Search for the cell housing the specified text and yield its (X, Y) center coordinate. 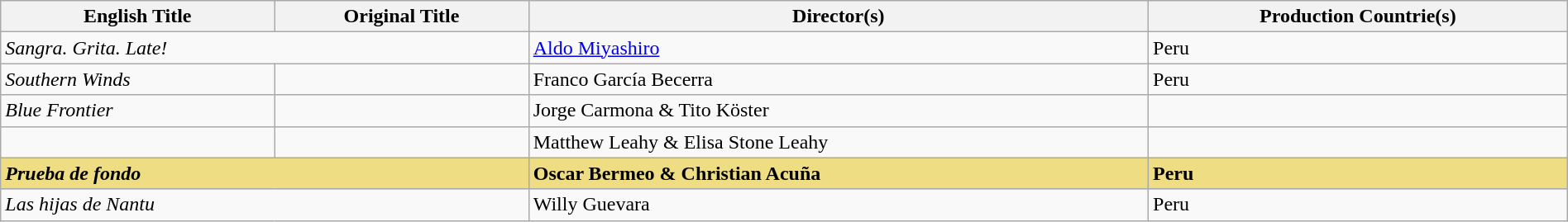
Production Countrie(s) (1358, 17)
Southern Winds (137, 79)
Sangra. Grita. Late! (265, 48)
Las hijas de Nantu (265, 205)
Willy Guevara (839, 205)
Original Title (402, 17)
Jorge Carmona & Tito Köster (839, 111)
Prueba de fondo (265, 173)
Aldo Miyashiro (839, 48)
Oscar Bermeo & Christian Acuña (839, 173)
Franco García Becerra (839, 79)
Matthew Leahy & Elisa Stone Leahy (839, 142)
Director(s) (839, 17)
Blue Frontier (137, 111)
English Title (137, 17)
